For the text-containing cell, return its midpoint in (x, y) coordinate format. 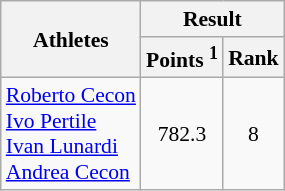
Result (212, 19)
8 (254, 134)
Points 1 (182, 58)
Athletes (71, 40)
Rank (254, 58)
782.3 (182, 134)
Roberto CeconIvo PertileIvan LunardiAndrea Cecon (71, 134)
